Provide the (X, Y) coordinate of the cell's center where the given text is located.  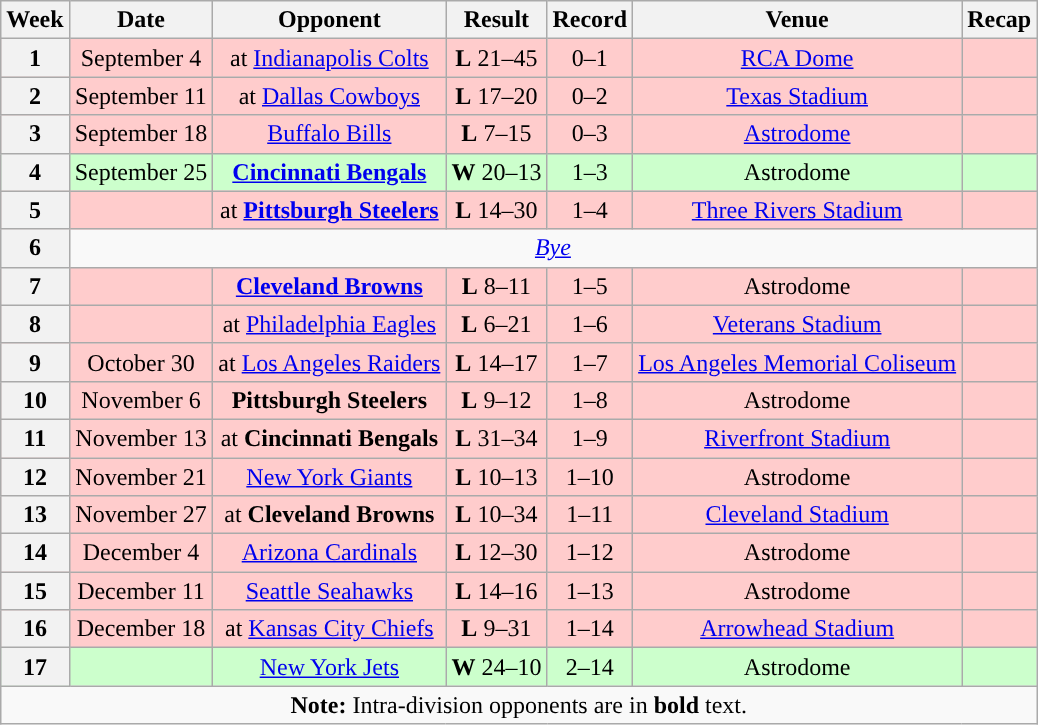
2 (35, 96)
at Cincinnati Bengals (330, 438)
L 14–16 (496, 591)
W 24–10 (496, 667)
November 6 (141, 400)
Cleveland Browns (330, 286)
L 10–13 (496, 477)
RCA Dome (798, 58)
Week (35, 20)
14 (35, 553)
November 13 (141, 438)
1–11 (590, 515)
1–5 (590, 286)
Texas Stadium (798, 96)
at Philadelphia Eagles (330, 324)
1–10 (590, 477)
L 6–21 (496, 324)
1–12 (590, 553)
Cincinnati Bengals (330, 172)
1–8 (590, 400)
Pittsburgh Steelers (330, 400)
1 (35, 58)
0–2 (590, 96)
1–7 (590, 362)
Note: Intra-division opponents are in bold text. (519, 705)
September 4 (141, 58)
15 (35, 591)
17 (35, 667)
7 (35, 286)
0–3 (590, 134)
Riverfront Stadium (798, 438)
Veterans Stadium (798, 324)
Arrowhead Stadium (798, 629)
8 (35, 324)
L 10–34 (496, 515)
9 (35, 362)
L 17–20 (496, 96)
L 12–30 (496, 553)
12 (35, 477)
Venue (798, 20)
Date (141, 20)
1–14 (590, 629)
September 18 (141, 134)
Three Rivers Stadium (798, 210)
December 18 (141, 629)
at Pittsburgh Steelers (330, 210)
New York Giants (330, 477)
September 11 (141, 96)
1–4 (590, 210)
0–1 (590, 58)
Buffalo Bills (330, 134)
December 4 (141, 553)
10 (35, 400)
W 20–13 (496, 172)
1–6 (590, 324)
16 (35, 629)
Recap (1000, 20)
4 (35, 172)
3 (35, 134)
13 (35, 515)
Seattle Seahawks (330, 591)
5 (35, 210)
11 (35, 438)
New York Jets (330, 667)
6 (35, 248)
at Indianapolis Colts (330, 58)
1–9 (590, 438)
Cleveland Stadium (798, 515)
at Cleveland Browns (330, 515)
October 30 (141, 362)
November 21 (141, 477)
Los Angeles Memorial Coliseum (798, 362)
L 14–30 (496, 210)
L 21–45 (496, 58)
Arizona Cardinals (330, 553)
at Los Angeles Raiders (330, 362)
Result (496, 20)
L 31–34 (496, 438)
1–13 (590, 591)
Record (590, 20)
L 9–12 (496, 400)
December 11 (141, 591)
at Dallas Cowboys (330, 96)
1–3 (590, 172)
L 7–15 (496, 134)
Bye (553, 248)
Opponent (330, 20)
September 25 (141, 172)
2–14 (590, 667)
November 27 (141, 515)
at Kansas City Chiefs (330, 629)
L 14–17 (496, 362)
L 9–31 (496, 629)
L 8–11 (496, 286)
